Identify which cell holds the provided text, then report its [x, y] central coordinate. 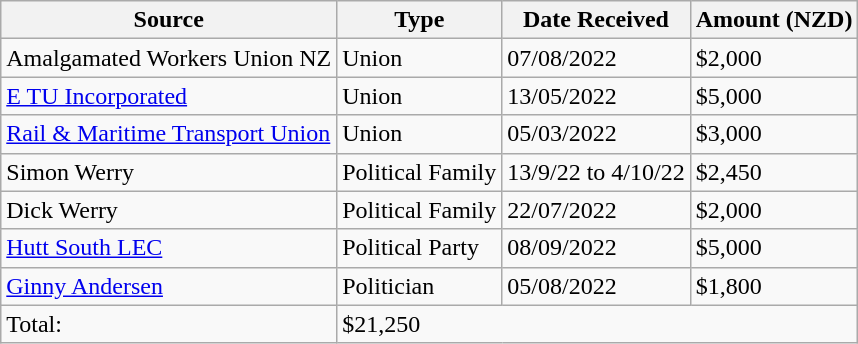
$21,250 [598, 324]
$3,000 [774, 134]
Political Party [420, 248]
E TU Incorporated [169, 96]
Simon Werry [169, 172]
07/08/2022 [596, 58]
Amalgamated Workers Union NZ [169, 58]
Total: [169, 324]
Politician [420, 286]
08/09/2022 [596, 248]
Date Received [596, 20]
13/9/22 to 4/10/22 [596, 172]
05/03/2022 [596, 134]
Amount (NZD) [774, 20]
Dick Werry [169, 210]
05/08/2022 [596, 286]
22/07/2022 [596, 210]
Rail & Maritime Transport Union [169, 134]
$1,800 [774, 286]
Ginny Andersen [169, 286]
Type [420, 20]
13/05/2022 [596, 96]
Source [169, 20]
Hutt South LEC [169, 248]
$2,450 [774, 172]
